Scan for the cell matching the given text and deliver its (X, Y) coordinate at center. 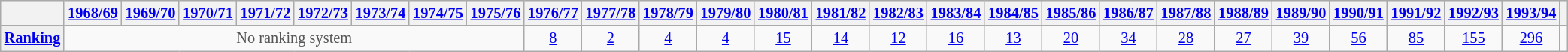
8 (553, 38)
1988/89 (1243, 13)
1981/82 (841, 13)
12 (898, 38)
Ranking (32, 38)
1993/94 (1531, 13)
1977/78 (611, 13)
1978/79 (668, 13)
39 (1301, 38)
1991/92 (1416, 13)
1975/76 (496, 13)
15 (783, 38)
1979/80 (726, 13)
1972/73 (323, 13)
1990/91 (1358, 13)
1970/71 (208, 13)
1986/87 (1128, 13)
28 (1186, 38)
1985/86 (1071, 13)
1982/83 (898, 13)
1987/88 (1186, 13)
56 (1358, 38)
1983/84 (956, 13)
16 (956, 38)
34 (1128, 38)
No ranking system (294, 38)
1992/93 (1473, 13)
1984/85 (1013, 13)
296 (1531, 38)
1989/90 (1301, 13)
14 (841, 38)
1968/69 (93, 13)
2 (611, 38)
155 (1473, 38)
13 (1013, 38)
20 (1071, 38)
1971/72 (265, 13)
1973/74 (381, 13)
85 (1416, 38)
1969/70 (150, 13)
27 (1243, 38)
1980/81 (783, 13)
1974/75 (438, 13)
1976/77 (553, 13)
